Output the (x, y) coordinate of the center of the cell containing the given text.  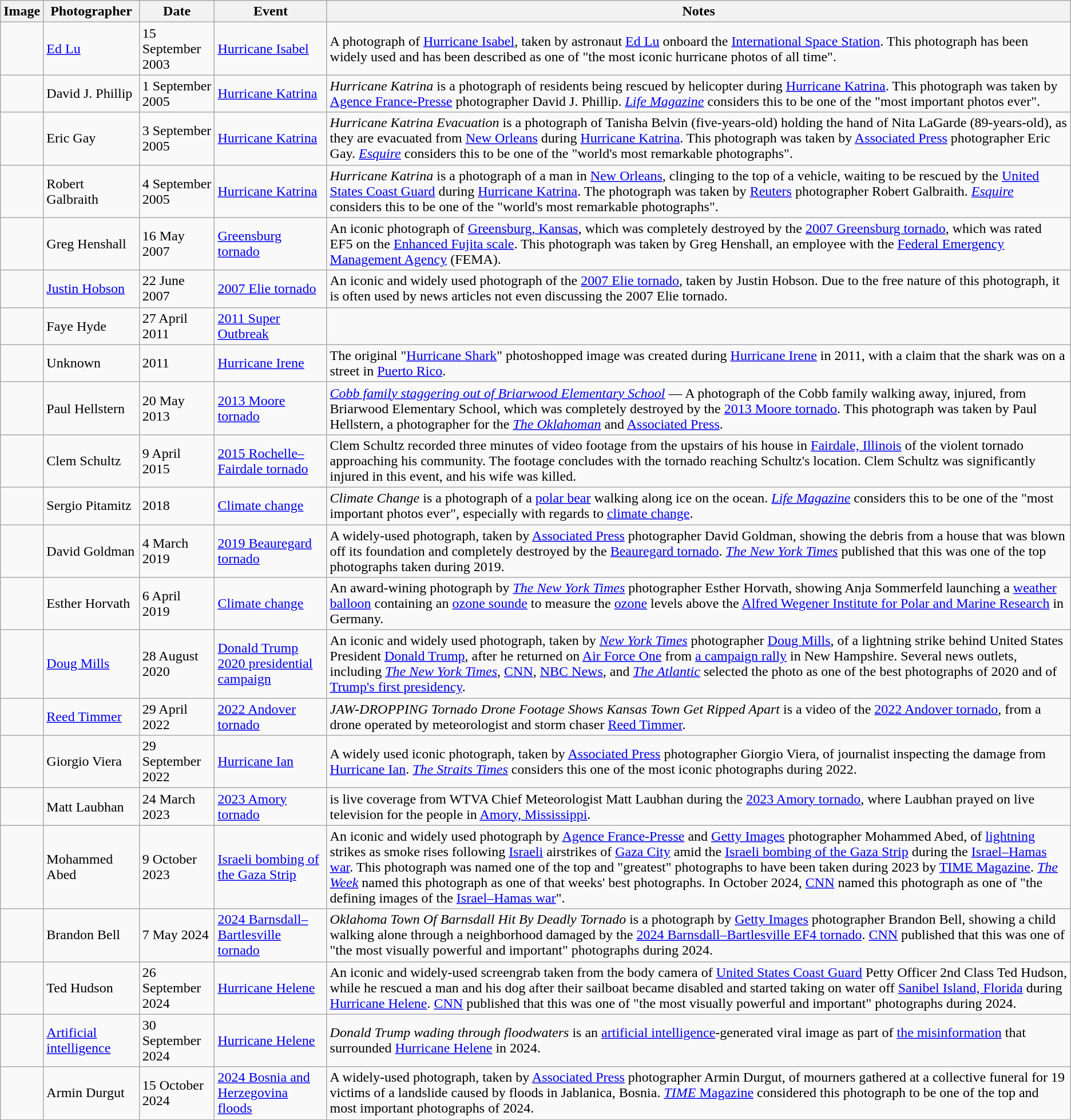
Doug Mills (92, 664)
9 April 2015 (177, 461)
Unknown (92, 363)
Hurricane Isabel (271, 49)
29 April 2022 (177, 717)
22 June 2007 (177, 288)
Reed Timmer (92, 717)
7 May 2024 (177, 935)
24 March 2023 (177, 807)
1 September 2005 (177, 94)
29 September 2022 (177, 762)
4 September 2005 (177, 191)
Clem Schultz (92, 461)
2015 Rochelle–Fairdale tornado (271, 461)
David Goldman (92, 551)
2024 Bosnia and Herzegovina floods (271, 1093)
Photographer (92, 11)
Notes (699, 11)
2023 Amory tornado (271, 807)
Esther Horvath (92, 604)
Giorgio Viera (92, 762)
Armin Durgut (92, 1093)
Greensburg tornado (271, 244)
Hurricane Ian (271, 762)
2022 Andover tornado (271, 717)
David J. Phillip (92, 94)
15 October 2024 (177, 1093)
15 September 2003 (177, 49)
Sergio Pitamitz (92, 506)
20 May 2013 (177, 408)
Ed Lu (92, 49)
16 May 2007 (177, 244)
Paul Hellstern (92, 408)
Image (22, 11)
Faye Hyde (92, 326)
Robert Galbraith (92, 191)
Matt Laubhan (92, 807)
27 April 2011 (177, 326)
Hurricane Irene (271, 363)
Donald Trump 2020 presidential campaign (271, 664)
Brandon Bell (92, 935)
Artificial intelligence (92, 1040)
2007 Elie tornado (271, 288)
2018 (177, 506)
2013 Moore tornado (271, 408)
Ted Hudson (92, 988)
6 April 2019 (177, 604)
2024 Barnsdall–Bartlesville tornado (271, 935)
28 August 2020 (177, 664)
9 October 2023 (177, 867)
Justin Hobson (92, 288)
2011 Super Outbreak (271, 326)
3 September 2005 (177, 138)
Date (177, 11)
30 September 2024 (177, 1040)
2019 Beauregard tornado (271, 551)
2011 (177, 363)
4 March 2019 (177, 551)
Mohammed Abed (92, 867)
Israeli bombing of the Gaza Strip (271, 867)
Greg Henshall (92, 244)
26 September 2024 (177, 988)
Event (271, 11)
Eric Gay (92, 138)
